Capture the cell that displays the provided text and extract its [x, y] central coordinate. 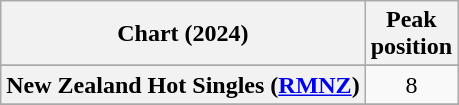
8 [411, 85]
New Zealand Hot Singles (RMNZ) [183, 85]
Chart (2024) [183, 34]
Peakposition [411, 34]
